Extract the [X, Y] coordinate from the center of the cell holding the provided text.  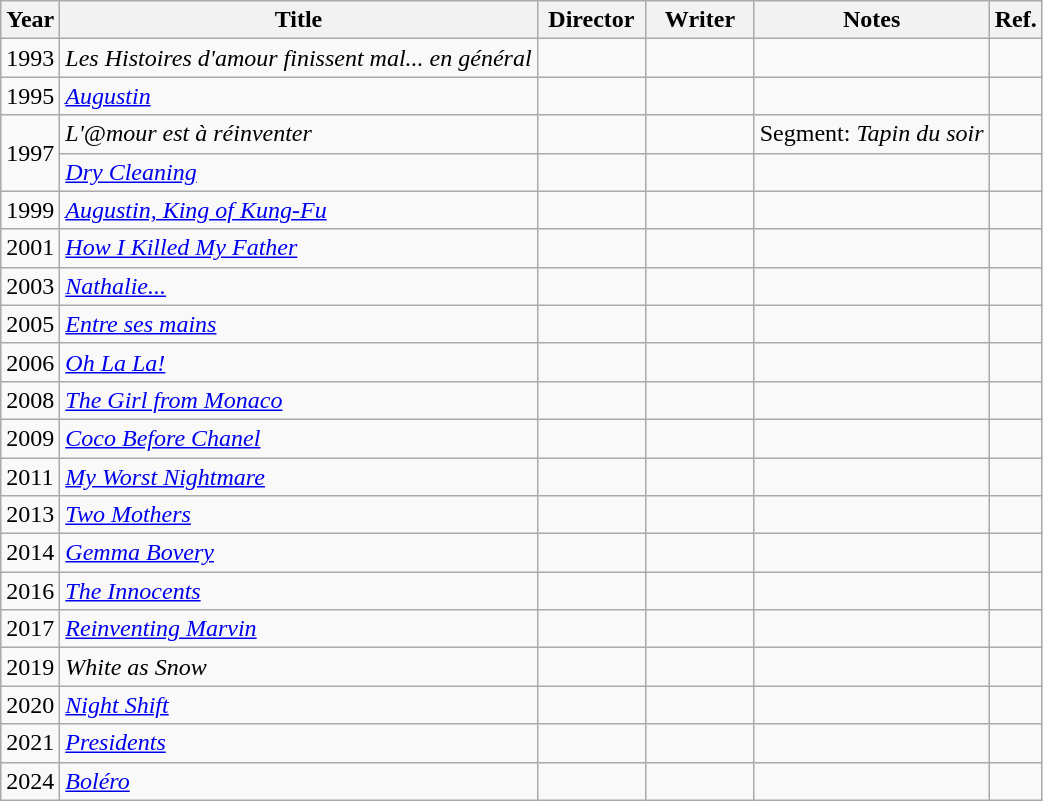
Writer [700, 20]
Coco Before Chanel [298, 438]
The Girl from Monaco [298, 400]
1997 [30, 153]
L'@mour est à réinventer [298, 134]
Dry Cleaning [298, 172]
2009 [30, 438]
The Innocents [298, 591]
2017 [30, 629]
Boléro [298, 781]
White as Snow [298, 667]
2013 [30, 515]
Reinventing Marvin [298, 629]
2016 [30, 591]
1993 [30, 58]
Segment: Tapin du soir [872, 134]
2008 [30, 400]
Ref. [1016, 20]
2019 [30, 667]
2006 [30, 362]
Les Histoires d'amour finissent mal... en général [298, 58]
2020 [30, 705]
2005 [30, 324]
Notes [872, 20]
2024 [30, 781]
2011 [30, 477]
2021 [30, 743]
1999 [30, 210]
Gemma Bovery [298, 553]
Director [592, 20]
1995 [30, 96]
Two Mothers [298, 515]
How I Killed My Father [298, 248]
Title [298, 20]
Year [30, 20]
2003 [30, 286]
Oh La La! [298, 362]
My Worst Nightmare [298, 477]
2014 [30, 553]
Presidents [298, 743]
Entre ses mains [298, 324]
Nathalie... [298, 286]
2001 [30, 248]
Augustin [298, 96]
Night Shift [298, 705]
Augustin, King of Kung-Fu [298, 210]
